Extract the (x, y) coordinate from the center of the cell holding the provided text.  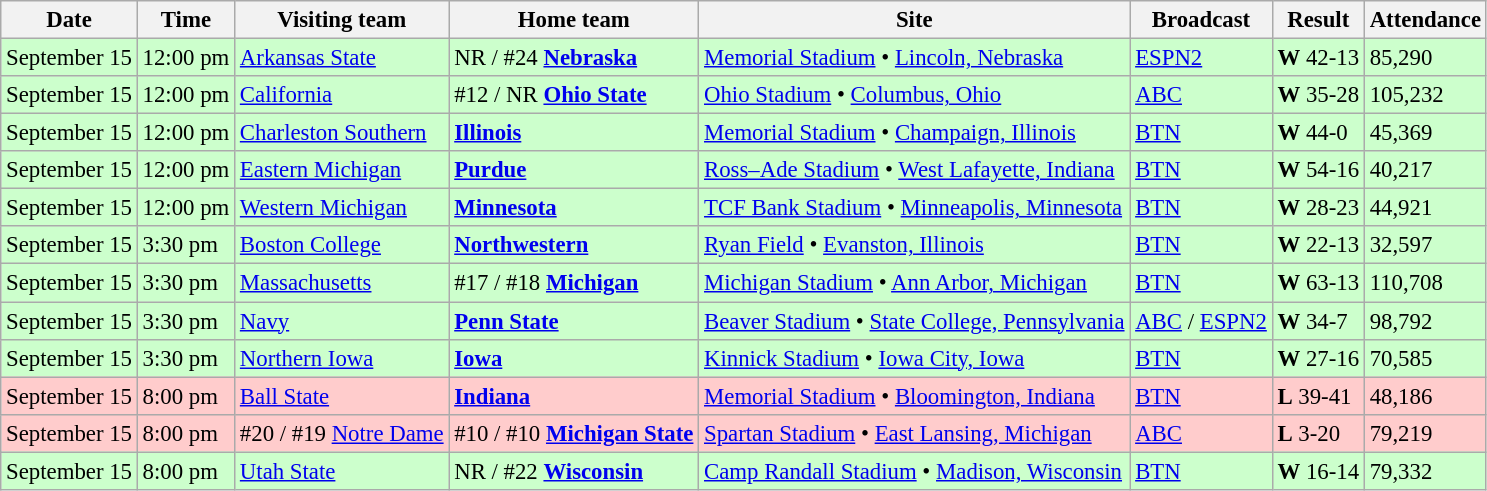
W 54-16 (1318, 170)
Eastern Michigan (342, 170)
Minnesota (574, 208)
79,219 (1425, 433)
Spartan Stadium • East Lansing, Michigan (914, 433)
Penn State (574, 321)
#17 / #18 Michigan (574, 283)
Memorial Stadium • Lincoln, Nebraska (914, 58)
W 27-16 (1318, 358)
Memorial Stadium • Bloomington, Indiana (914, 396)
32,597 (1425, 245)
Time (186, 20)
Memorial Stadium • Champaign, Illinois (914, 133)
W 22-13 (1318, 245)
Charleston Southern (342, 133)
Massachusetts (342, 283)
Boston College (342, 245)
Ross–Ade Stadium • West Lafayette, Indiana (914, 170)
Visiting team (342, 20)
Home team (574, 20)
W 16-14 (1318, 471)
Indiana (574, 396)
W 28-23 (1318, 208)
W 42-13 (1318, 58)
L 39-41 (1318, 396)
Beaver Stadium • State College, Pennsylvania (914, 321)
Kinnick Stadium • Iowa City, Iowa (914, 358)
Navy (342, 321)
California (342, 95)
Illinois (574, 133)
Site (914, 20)
W 34-7 (1318, 321)
#20 / #19 Notre Dame (342, 433)
105,232 (1425, 95)
L 3-20 (1318, 433)
45,369 (1425, 133)
Camp Randall Stadium • Madison, Wisconsin (914, 471)
Purdue (574, 170)
Utah State (342, 471)
NR / #24 Nebraska (574, 58)
Ohio Stadium • Columbus, Ohio (914, 95)
Ball State (342, 396)
98,792 (1425, 321)
#12 / NR Ohio State (574, 95)
#10 / #10 Michigan State (574, 433)
Northwestern (574, 245)
Northern Iowa (342, 358)
70,585 (1425, 358)
85,290 (1425, 58)
ESPN2 (1201, 58)
Result (1318, 20)
Michigan Stadium • Ann Arbor, Michigan (914, 283)
TCF Bank Stadium • Minneapolis, Minnesota (914, 208)
Iowa (574, 358)
Ryan Field • Evanston, Illinois (914, 245)
44,921 (1425, 208)
Broadcast (1201, 20)
Arkansas State (342, 58)
W 44-0 (1318, 133)
Date (69, 20)
79,332 (1425, 471)
48,186 (1425, 396)
W 63-13 (1318, 283)
Western Michigan (342, 208)
110,708 (1425, 283)
ABC / ESPN2 (1201, 321)
NR / #22 Wisconsin (574, 471)
Attendance (1425, 20)
40,217 (1425, 170)
W 35-28 (1318, 95)
